Output the (X, Y) coordinate of the center of the cell containing the given text.  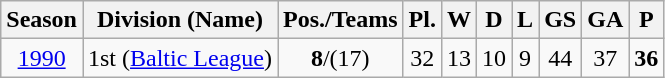
P (646, 20)
Season (42, 20)
36 (646, 58)
D (494, 20)
W (458, 20)
13 (458, 58)
Pos./Teams (341, 20)
8/(17) (341, 58)
GS (560, 20)
1st (Baltic League) (180, 58)
GA (606, 20)
37 (606, 58)
1990 (42, 58)
44 (560, 58)
32 (422, 58)
L (526, 20)
Division (Name) (180, 20)
10 (494, 58)
9 (526, 58)
Pl. (422, 20)
